Output the (X, Y) coordinate of the center of the cell containing the given text.  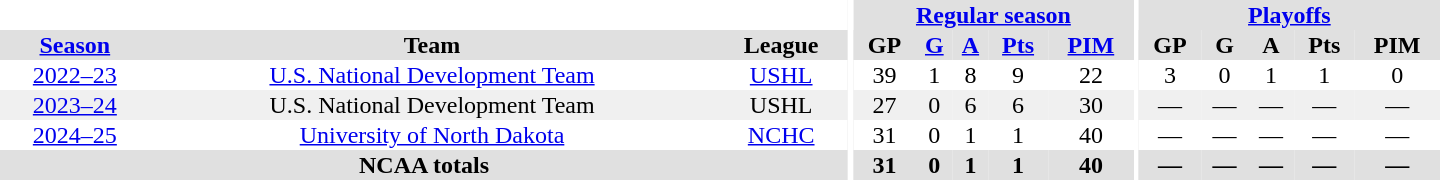
22 (1090, 75)
NCAA totals (424, 165)
NCHC (781, 135)
3 (1170, 75)
27 (884, 105)
Team (432, 45)
Season (75, 45)
39 (884, 75)
Playoffs (1290, 15)
University of North Dakota (432, 135)
8 (970, 75)
2022–23 (75, 75)
30 (1090, 105)
9 (1018, 75)
2024–25 (75, 135)
2023–24 (75, 105)
Regular season (993, 15)
League (781, 45)
